Capture the cell that displays the provided text and extract its [X, Y] central coordinate. 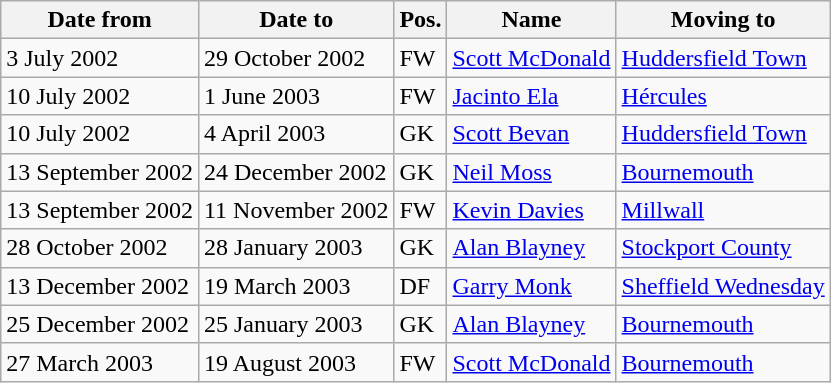
Garry Monk [532, 286]
Kevin Davies [532, 210]
4 April 2003 [296, 134]
24 December 2002 [296, 172]
Millwall [723, 210]
Hércules [723, 96]
13 December 2002 [100, 286]
25 December 2002 [100, 324]
Stockport County [723, 248]
Date from [100, 20]
19 August 2003 [296, 362]
27 March 2003 [100, 362]
11 November 2002 [296, 210]
3 July 2002 [100, 58]
Jacinto Ela [532, 96]
Date to [296, 20]
29 October 2002 [296, 58]
Pos. [420, 20]
Name [532, 20]
19 March 2003 [296, 286]
28 October 2002 [100, 248]
DF [420, 286]
28 January 2003 [296, 248]
Scott Bevan [532, 134]
1 June 2003 [296, 96]
Sheffield Wednesday [723, 286]
Moving to [723, 20]
25 January 2003 [296, 324]
Neil Moss [532, 172]
